Output the [X, Y] coordinate of the center of the cell containing the given text.  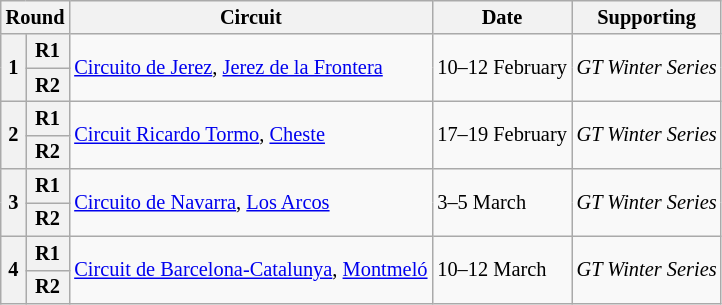
10–12 March [502, 270]
Supporting [647, 17]
10–12 February [502, 68]
1 [14, 68]
3 [14, 202]
Circuit de Barcelona-Catalunya, Montmeló [250, 270]
4 [14, 270]
2 [14, 134]
Round [36, 17]
Circuito de Jerez, Jerez de la Frontera [250, 68]
Circuit [250, 17]
Circuit Ricardo Tormo, Cheste [250, 134]
Circuito de Navarra, Los Arcos [250, 202]
Date [502, 17]
3–5 March [502, 202]
17–19 February [502, 134]
